Detect which cell encompasses the target text, then output its [X, Y] center coordinate. 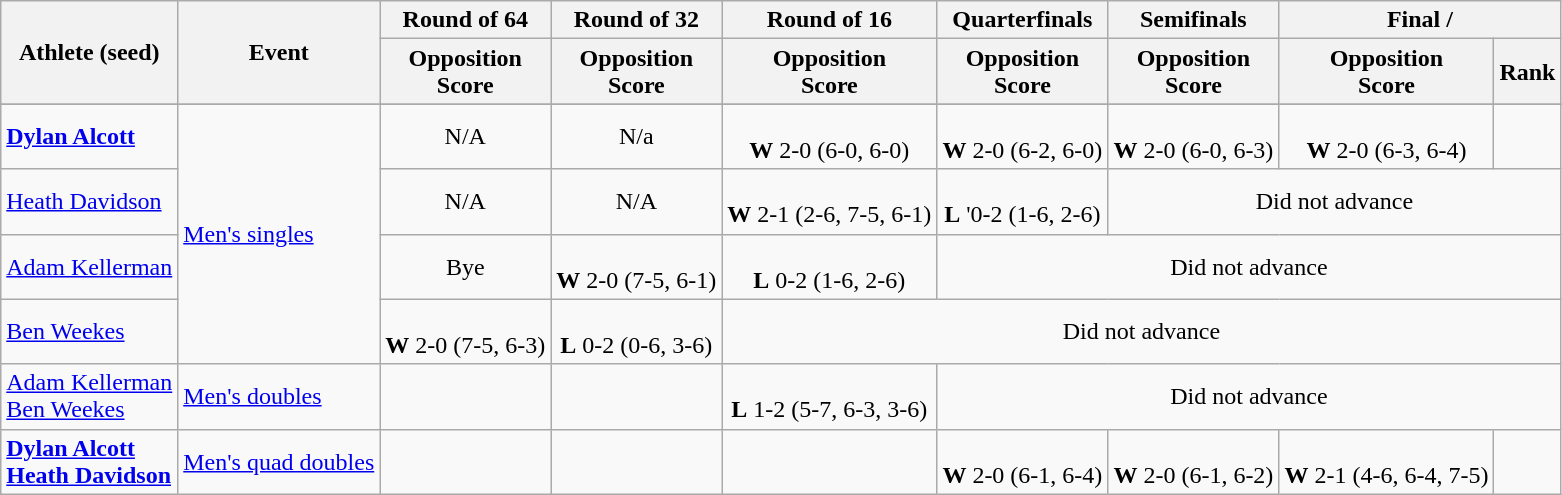
Heath Davidson [90, 202]
Adam Kellerman [90, 266]
Quarterfinals [1022, 20]
Dylan Alcott [90, 136]
Adam KellermanBen Weekes [90, 396]
Semifinals [1194, 20]
L '0-2 (1-6, 2-6) [1022, 202]
W 2-0 (6-2, 6-0) [1022, 136]
L 1-2 (5-7, 6-3, 3-6) [830, 396]
Bye [466, 266]
Event [279, 52]
W 2-0 (6-1, 6-4) [1022, 462]
N/a [636, 136]
L 0-2 (1-6, 2-6) [830, 266]
Round of 32 [636, 20]
Men's doubles [279, 396]
Dylan AlcottHeath Davidson [90, 462]
Athlete (seed) [90, 52]
Men's quad doubles [279, 462]
Men's singles [279, 234]
W 2-1 (2-6, 7-5, 6-1) [830, 202]
W 2-0 (6-3, 6-4) [1386, 136]
W 2-1 (4-6, 6-4, 7-5) [1386, 462]
W 2-0 (6-0, 6-3) [1194, 136]
W 2-0 (6-1, 6-2) [1194, 462]
Round of 16 [830, 20]
W 2-0 (7-5, 6-3) [466, 332]
Ben Weekes [90, 332]
W 2-0 (7-5, 6-1) [636, 266]
L 0-2 (0-6, 3-6) [636, 332]
W 2-0 (6-0, 6-0) [830, 136]
Round of 64 [466, 20]
Rank [1528, 72]
Final / [1420, 20]
